Provide the (x, y) coordinate of the cell's center where the given text is located.  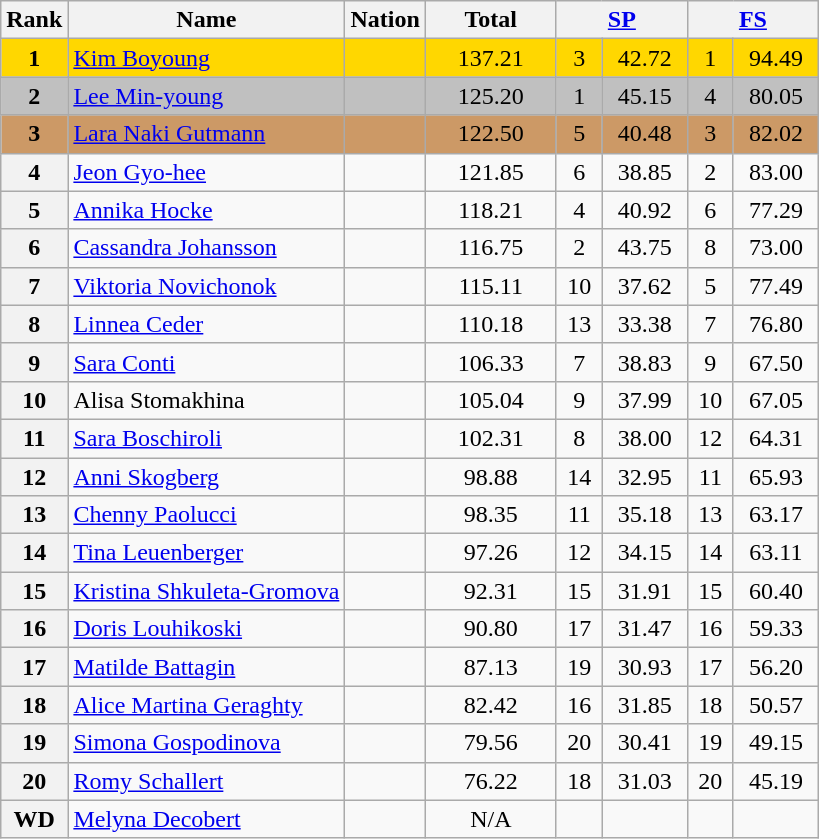
87.13 (490, 667)
50.57 (776, 705)
90.80 (490, 629)
Sara Conti (206, 362)
63.17 (776, 515)
110.18 (490, 324)
43.75 (644, 248)
77.29 (776, 210)
38.85 (644, 172)
106.33 (490, 362)
97.26 (490, 553)
76.22 (490, 781)
Simona Gospodinova (206, 743)
Kim Boyoung (206, 58)
63.11 (776, 553)
137.21 (490, 58)
45.15 (644, 96)
FS (752, 20)
Cassandra Johansson (206, 248)
67.05 (776, 400)
115.11 (490, 286)
Jeon Gyo-hee (206, 172)
73.00 (776, 248)
WD (34, 819)
64.31 (776, 438)
31.03 (644, 781)
125.20 (490, 96)
Matilde Battagin (206, 667)
65.93 (776, 477)
31.85 (644, 705)
82.02 (776, 134)
79.56 (490, 743)
37.99 (644, 400)
92.31 (490, 591)
56.20 (776, 667)
Alice Martina Geraghty (206, 705)
60.40 (776, 591)
83.00 (776, 172)
38.83 (644, 362)
Lee Min-young (206, 96)
Romy Schallert (206, 781)
98.88 (490, 477)
59.33 (776, 629)
35.18 (644, 515)
38.00 (644, 438)
Doris Louhikoski (206, 629)
116.75 (490, 248)
30.93 (644, 667)
Rank (34, 20)
40.48 (644, 134)
Annika Hocke (206, 210)
Nation (385, 20)
121.85 (490, 172)
Alisa Stomakhina (206, 400)
31.91 (644, 591)
76.80 (776, 324)
Anni Skogberg (206, 477)
Linnea Ceder (206, 324)
40.92 (644, 210)
Chenny Paolucci (206, 515)
45.19 (776, 781)
Sara Boschiroli (206, 438)
80.05 (776, 96)
49.15 (776, 743)
31.47 (644, 629)
98.35 (490, 515)
33.38 (644, 324)
Tina Leuenberger (206, 553)
34.15 (644, 553)
SP (622, 20)
Viktoria Novichonok (206, 286)
77.49 (776, 286)
42.72 (644, 58)
102.31 (490, 438)
32.95 (644, 477)
Lara Naki Gutmann (206, 134)
94.49 (776, 58)
37.62 (644, 286)
82.42 (490, 705)
Name (206, 20)
122.50 (490, 134)
Melyna Decobert (206, 819)
Total (490, 20)
N/A (490, 819)
105.04 (490, 400)
118.21 (490, 210)
30.41 (644, 743)
Kristina Shkuleta-Gromova (206, 591)
67.50 (776, 362)
